Return the (X, Y) coordinate for the center point of the cell that contains the specified text.  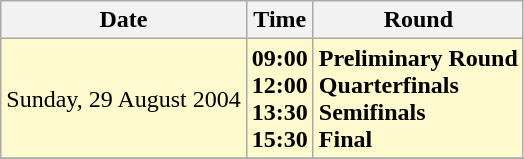
Round (418, 20)
Date (124, 20)
Sunday, 29 August 2004 (124, 98)
09:0012:0013:3015:30 (280, 98)
Preliminary RoundQuarterfinalsSemifinalsFinal (418, 98)
Time (280, 20)
